Return the [x, y] coordinate for the center point of the cell that contains the specified text.  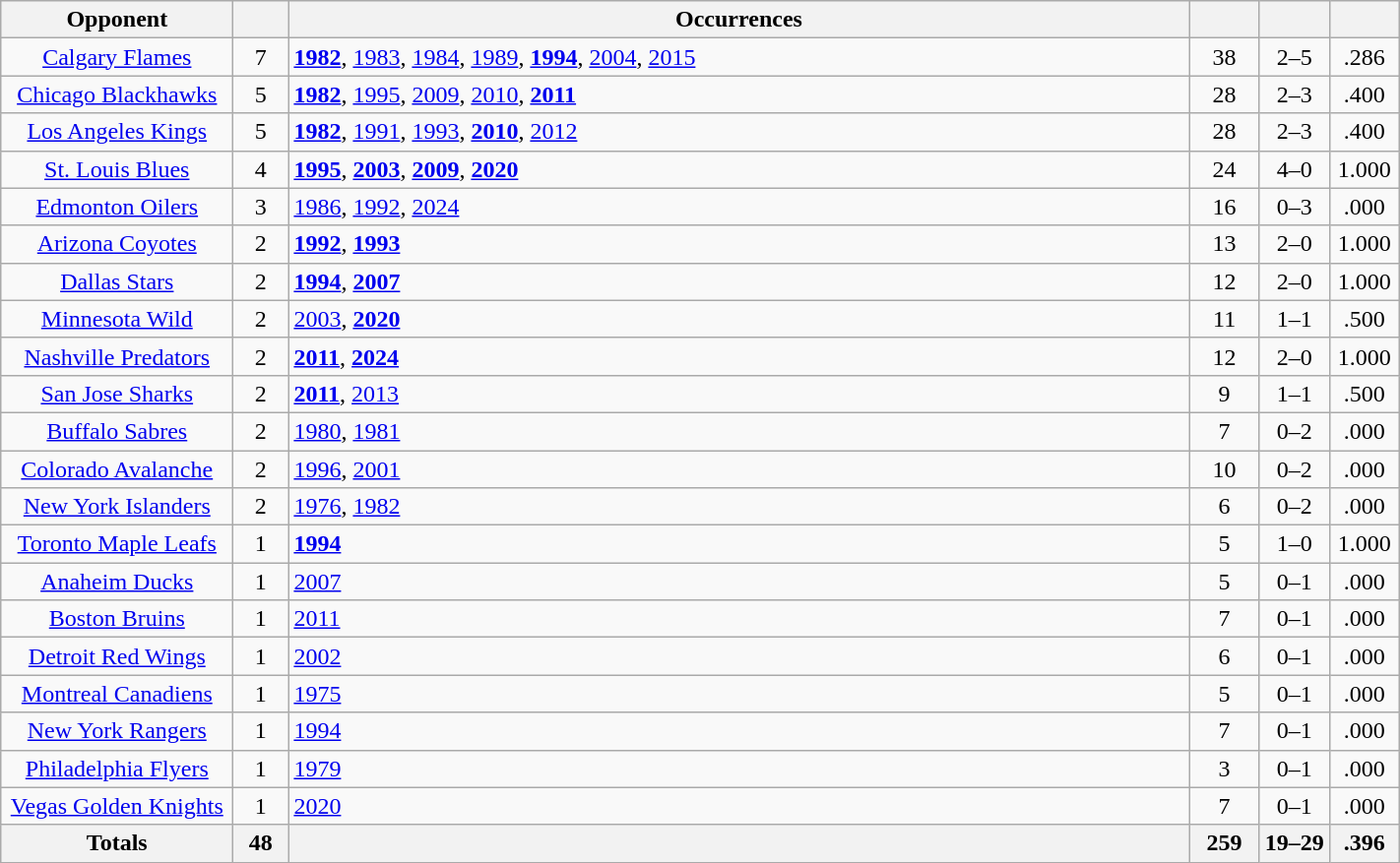
2002 [738, 656]
Totals [117, 843]
1992, 1993 [738, 244]
Opponent [117, 20]
24 [1225, 169]
1982, 1991, 1993, 2010, 2012 [738, 132]
.396 [1365, 843]
Chicago Blackhawks [117, 94]
2007 [738, 582]
19–29 [1294, 843]
0–3 [1294, 207]
Edmonton Oilers [117, 207]
1995, 2003, 2009, 2020 [738, 169]
Boston Bruins [117, 619]
1980, 1981 [738, 431]
1982, 1995, 2009, 2010, 2011 [738, 94]
2020 [738, 806]
St. Louis Blues [117, 169]
2–5 [1294, 57]
Detroit Red Wings [117, 656]
Minnesota Wild [117, 319]
16 [1225, 207]
38 [1225, 57]
1986, 1992, 2024 [738, 207]
New York Islanders [117, 507]
Philadelphia Flyers [117, 769]
1976, 1982 [738, 507]
2011, 2024 [738, 356]
1982, 1983, 1984, 1989, 1994, 2004, 2015 [738, 57]
1–0 [1294, 544]
4 [261, 169]
13 [1225, 244]
Los Angeles Kings [117, 132]
1996, 2001 [738, 469]
Nashville Predators [117, 356]
Calgary Flames [117, 57]
New York Rangers [117, 731]
1975 [738, 694]
Anaheim Ducks [117, 582]
4–0 [1294, 169]
Buffalo Sabres [117, 431]
Montreal Canadiens [117, 694]
48 [261, 843]
11 [1225, 319]
Vegas Golden Knights [117, 806]
9 [1225, 394]
2011, 2013 [738, 394]
Arizona Coyotes [117, 244]
.286 [1365, 57]
1994, 2007 [738, 281]
Colorado Avalanche [117, 469]
1979 [738, 769]
Occurrences [738, 20]
San Jose Sharks [117, 394]
10 [1225, 469]
2003, 2020 [738, 319]
Toronto Maple Leafs [117, 544]
Dallas Stars [117, 281]
2011 [738, 619]
259 [1225, 843]
